Detect which cell encompasses the target text, then output its (X, Y) center coordinate. 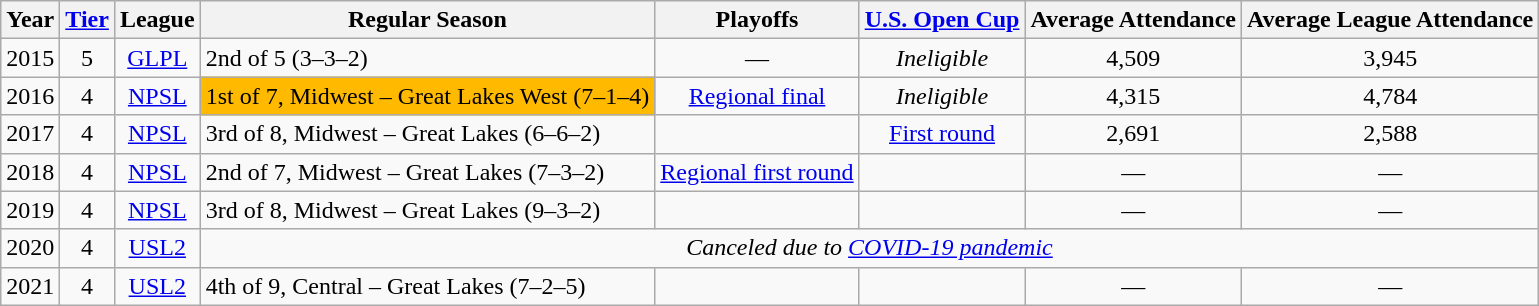
4,315 (1134, 96)
2,588 (1390, 134)
Regional first round (757, 172)
Regular Season (428, 20)
2017 (30, 134)
2016 (30, 96)
3rd of 8, Midwest – Great Lakes (9–3–2) (428, 210)
2015 (30, 58)
2,691 (1134, 134)
Year (30, 20)
2019 (30, 210)
First round (942, 134)
4th of 9, Central – Great Lakes (7–2–5) (428, 286)
Regional final (757, 96)
5 (88, 58)
3,945 (1390, 58)
League (157, 20)
Playoffs (757, 20)
1st of 7, Midwest – Great Lakes West (7–1–4) (428, 96)
4,784 (1390, 96)
GLPL (157, 58)
Average Attendance (1134, 20)
Tier (88, 20)
Canceled due to COVID-19 pandemic (870, 248)
2021 (30, 286)
4,509 (1134, 58)
2018 (30, 172)
2nd of 5 (3–3–2) (428, 58)
2020 (30, 248)
2nd of 7, Midwest – Great Lakes (7–3–2) (428, 172)
U.S. Open Cup (942, 20)
Average League Attendance (1390, 20)
3rd of 8, Midwest – Great Lakes (6–6–2) (428, 134)
